For the text-containing cell, return its midpoint in (x, y) coordinate format. 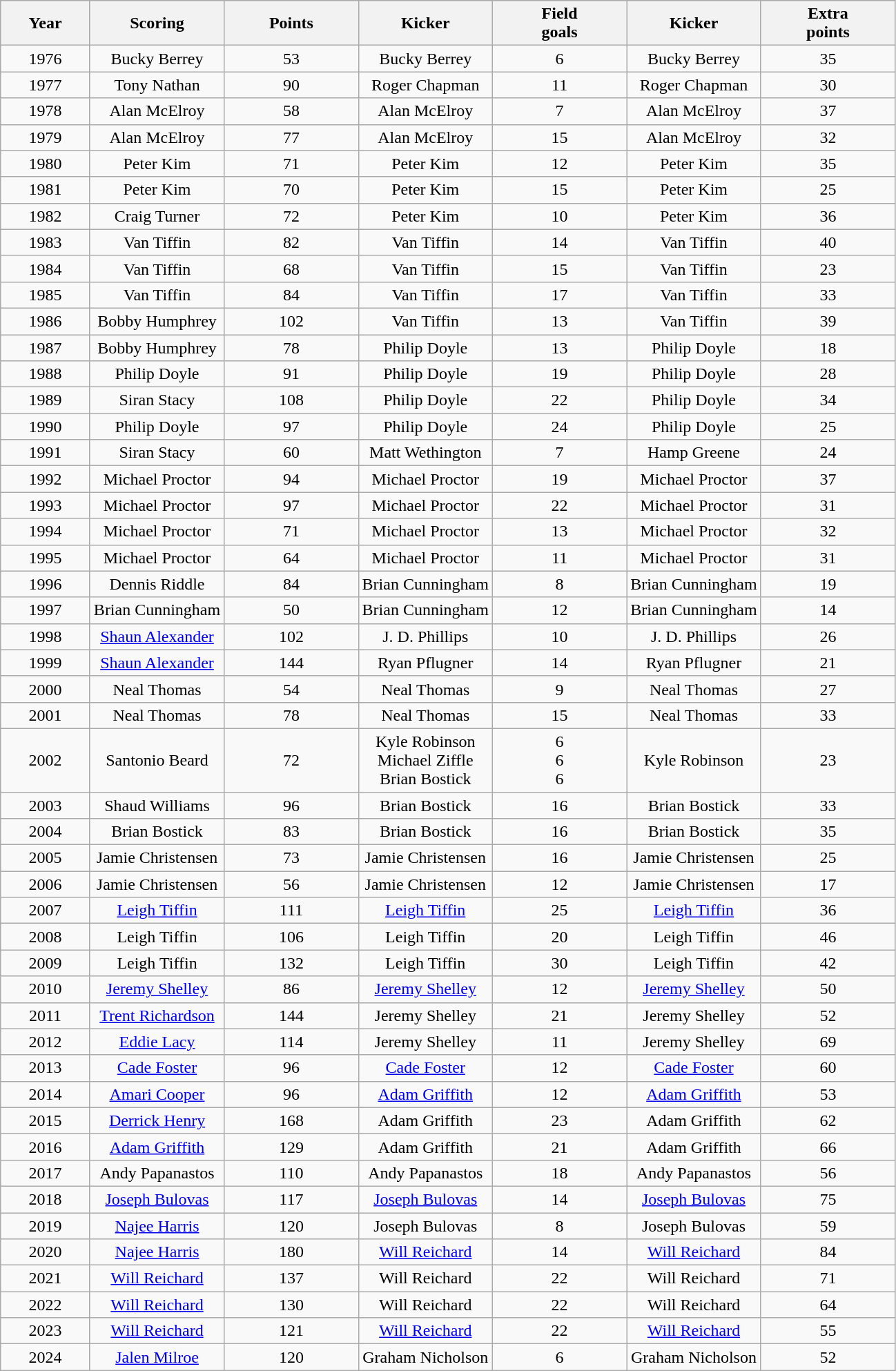
Amari Cooper (157, 1094)
1995 (46, 558)
77 (291, 137)
Derrick Henry (157, 1120)
1976 (46, 59)
1989 (46, 400)
9 (559, 689)
1988 (46, 374)
27 (828, 689)
114 (291, 1042)
2008 (46, 937)
39 (828, 321)
Kyle RobinsonMichael ZiffleBrian Bostick (425, 760)
Jalen Milroe (157, 1357)
1990 (46, 427)
2000 (46, 689)
1977 (46, 85)
2011 (46, 1015)
62 (828, 1120)
2003 (46, 806)
Year (46, 23)
28 (828, 374)
1986 (46, 321)
66 (828, 1147)
2022 (46, 1305)
59 (828, 1225)
1997 (46, 610)
1992 (46, 479)
2007 (46, 911)
83 (291, 832)
2004 (46, 832)
2021 (46, 1278)
Kyle Robinson (694, 760)
Points (291, 23)
1998 (46, 636)
180 (291, 1252)
69 (828, 1042)
1981 (46, 190)
1984 (46, 269)
2019 (46, 1225)
117 (291, 1199)
106 (291, 937)
1987 (46, 347)
Hamp Greene (694, 453)
1980 (46, 164)
2017 (46, 1173)
121 (291, 1331)
1985 (46, 295)
20 (559, 937)
26 (828, 636)
75 (828, 1199)
94 (291, 479)
110 (291, 1173)
55 (828, 1331)
86 (291, 989)
666 (559, 760)
Trent Richardson (157, 1015)
Dennis Riddle (157, 584)
68 (291, 269)
2014 (46, 1094)
2024 (46, 1357)
2009 (46, 963)
1994 (46, 532)
2020 (46, 1252)
82 (291, 242)
91 (291, 374)
Santonio Beard (157, 760)
Craig Turner (157, 216)
2010 (46, 989)
130 (291, 1305)
2016 (46, 1147)
34 (828, 400)
1983 (46, 242)
132 (291, 963)
90 (291, 85)
Tony Nathan (157, 85)
Matt Wethington (425, 453)
Eddie Lacy (157, 1042)
168 (291, 1120)
2001 (46, 715)
Scoring (157, 23)
1991 (46, 453)
108 (291, 400)
137 (291, 1278)
70 (291, 190)
58 (291, 111)
2006 (46, 884)
1978 (46, 111)
2023 (46, 1331)
Fieldgoals (559, 23)
42 (828, 963)
2013 (46, 1068)
2018 (46, 1199)
2002 (46, 760)
46 (828, 937)
1982 (46, 216)
Extrapoints (828, 23)
2005 (46, 858)
54 (291, 689)
40 (828, 242)
1993 (46, 505)
1996 (46, 584)
111 (291, 911)
2012 (46, 1042)
Shaud Williams (157, 806)
1999 (46, 663)
2015 (46, 1120)
1979 (46, 137)
129 (291, 1147)
73 (291, 858)
